Identify which cell holds the provided text, then report its [X, Y] central coordinate. 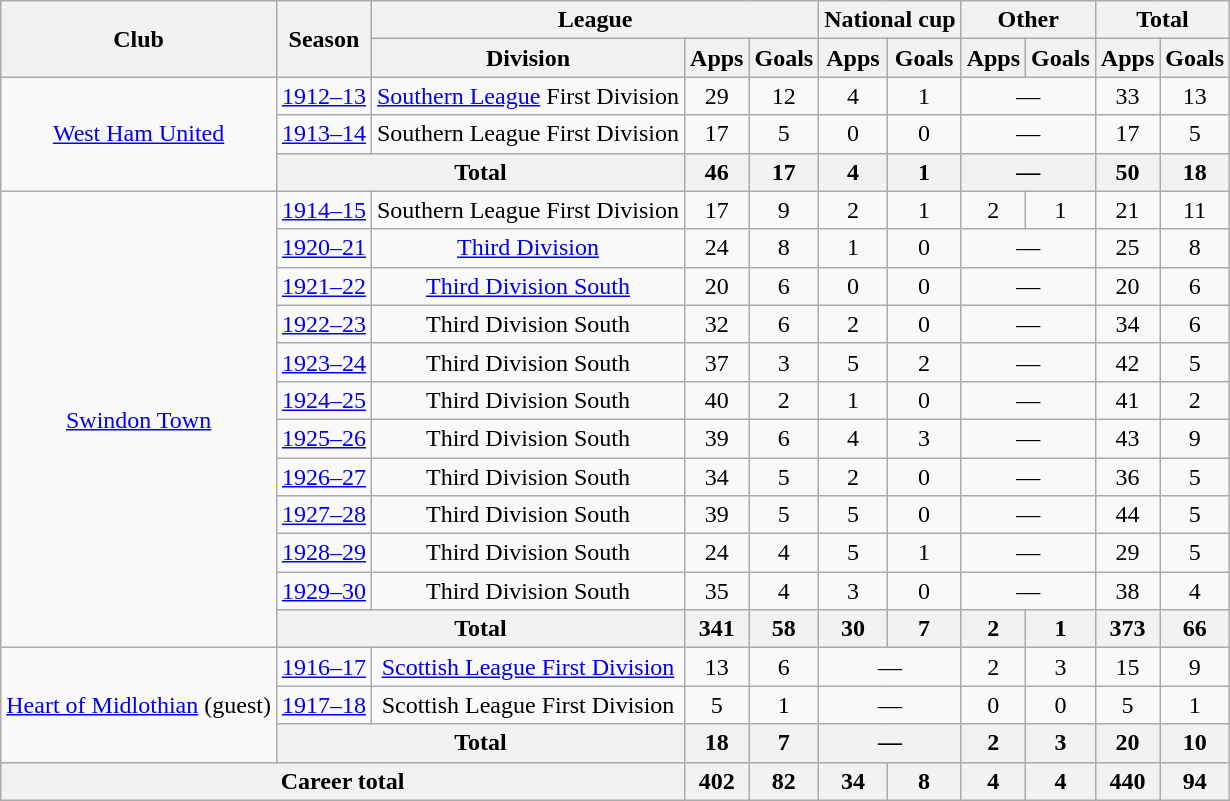
Swindon Town [139, 420]
1916–17 [324, 667]
Career total [343, 781]
42 [1127, 362]
10 [1195, 743]
41 [1127, 400]
1923–24 [324, 362]
21 [1127, 210]
1912–13 [324, 96]
Season [324, 39]
38 [1127, 591]
58 [784, 629]
West Ham United [139, 134]
Heart of Midlothian (guest) [139, 705]
373 [1127, 629]
National cup [890, 20]
1928–29 [324, 553]
35 [717, 591]
341 [717, 629]
1927–28 [324, 515]
46 [717, 172]
1913–14 [324, 134]
15 [1127, 667]
40 [717, 400]
30 [853, 629]
1924–25 [324, 400]
1920–21 [324, 248]
11 [1195, 210]
1925–26 [324, 438]
36 [1127, 477]
25 [1127, 248]
66 [1195, 629]
Club [139, 39]
402 [717, 781]
1929–30 [324, 591]
1914–15 [324, 210]
Other [1028, 20]
League [594, 20]
82 [784, 781]
33 [1127, 96]
44 [1127, 515]
1921–22 [324, 286]
1917–18 [324, 705]
94 [1195, 781]
Third Division [528, 248]
1926–27 [324, 477]
12 [784, 96]
Division [528, 58]
50 [1127, 172]
43 [1127, 438]
440 [1127, 781]
37 [717, 362]
32 [717, 324]
1922–23 [324, 324]
